Scan for the cell matching the given text and deliver its (X, Y) coordinate at center. 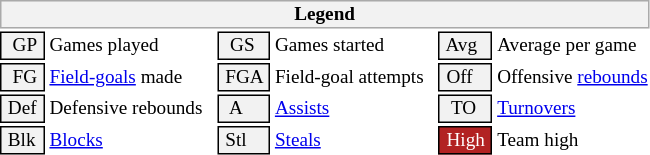
Average per game (573, 46)
GP (22, 46)
High (466, 140)
FGA (244, 77)
Team high (573, 140)
Field-goal attempts (354, 77)
Off (466, 77)
Blocks (131, 140)
TO (466, 108)
Stl (244, 140)
Avg (466, 46)
Games started (354, 46)
Blk (22, 140)
Def (22, 108)
Assists (354, 108)
GS (244, 46)
Field-goals made (131, 77)
Offensive rebounds (573, 77)
Games played (131, 46)
Defensive rebounds (131, 108)
Turnovers (573, 108)
Legend (324, 14)
A (244, 108)
FG (22, 77)
Steals (354, 140)
